Scan for the cell matching the given text and deliver its [X, Y] coordinate at center. 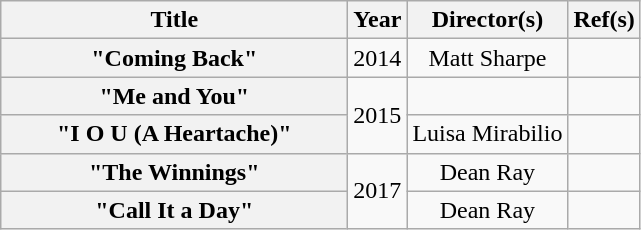
Director(s) [488, 20]
"Call It a Day" [174, 210]
Ref(s) [604, 20]
"Me and You" [174, 96]
"I O U (A Heartache)" [174, 134]
2015 [378, 115]
"Coming Back" [174, 58]
Year [378, 20]
2017 [378, 191]
"The Winnings" [174, 172]
2014 [378, 58]
Title [174, 20]
Luisa Mirabilio [488, 134]
Matt Sharpe [488, 58]
